Output the [x, y] coordinate of the center of the cell containing the given text.  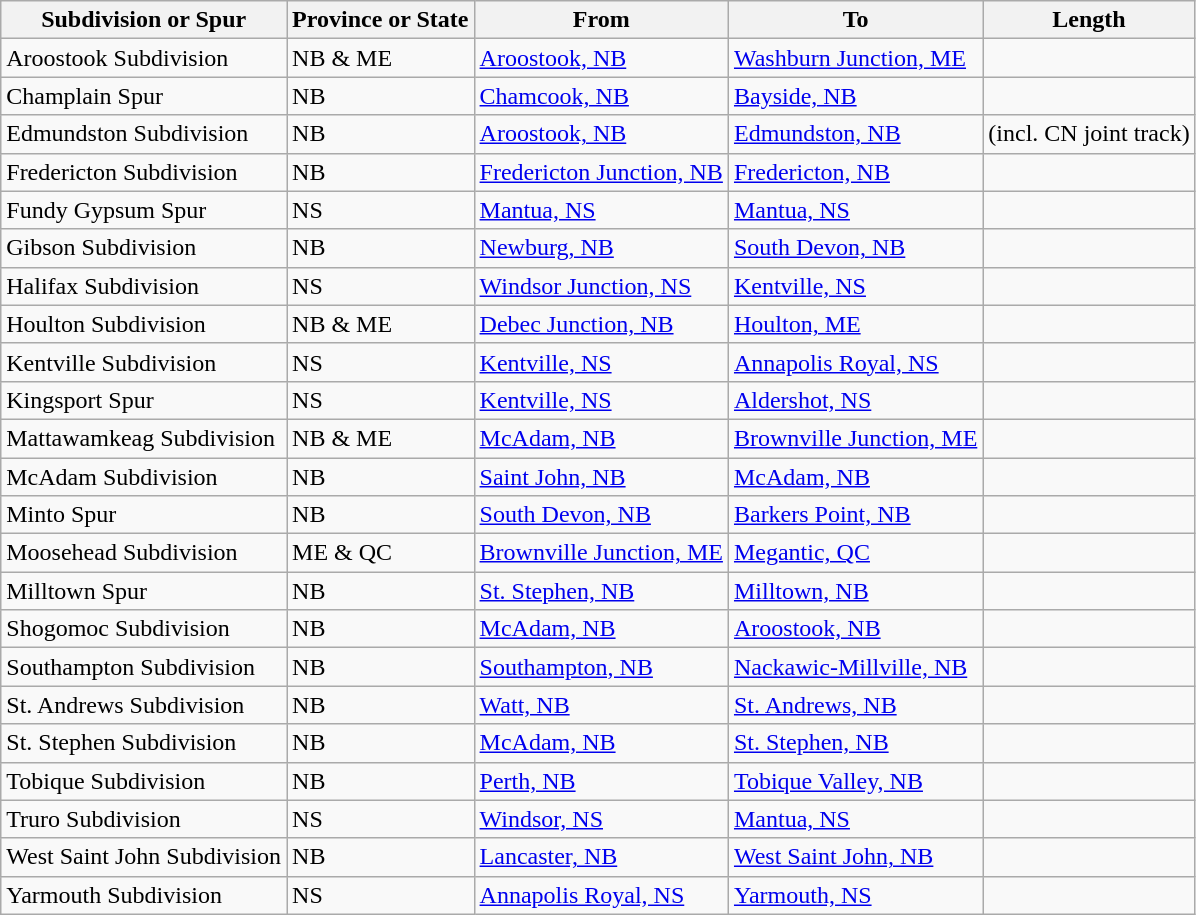
Fundy Gypsum Spur [144, 210]
Champlain Spur [144, 96]
Nackawic-Millville, NB [855, 667]
(incl. CN joint track) [1089, 134]
Milltown Spur [144, 591]
St. Andrews, NB [855, 705]
Washburn Junction, ME [855, 58]
Edmundston, NB [855, 134]
Mattawamkeag Subdivision [144, 438]
West Saint John, NB [855, 857]
Gibson Subdivision [144, 248]
Watt, NB [601, 705]
Length [1089, 20]
Chamcook, NB [601, 96]
Barkers Point, NB [855, 515]
From [601, 20]
Shogomoc Subdivision [144, 629]
Milltown, NB [855, 591]
Truro Subdivision [144, 819]
Saint John, NB [601, 477]
Southampton Subdivision [144, 667]
St. Stephen Subdivision [144, 743]
Yarmouth, NS [855, 895]
Province or State [380, 20]
Edmundston Subdivision [144, 134]
Lancaster, NB [601, 857]
Southampton, NB [601, 667]
West Saint John Subdivision [144, 857]
Houlton, ME [855, 324]
Kingsport Spur [144, 400]
Bayside, NB [855, 96]
Halifax Subdivision [144, 286]
To [855, 20]
Houlton Subdivision [144, 324]
Minto Spur [144, 515]
Yarmouth Subdivision [144, 895]
McAdam Subdivision [144, 477]
Debec Junction, NB [601, 324]
Tobique Valley, NB [855, 781]
Tobique Subdivision [144, 781]
Fredericton Junction, NB [601, 172]
ME & QC [380, 553]
Fredericton Subdivision [144, 172]
St. Andrews Subdivision [144, 705]
Aroostook Subdivision [144, 58]
Aldershot, NS [855, 400]
Fredericton, NB [855, 172]
Megantic, QC [855, 553]
Moosehead Subdivision [144, 553]
Windsor Junction, NS [601, 286]
Subdivision or Spur [144, 20]
Windsor, NS [601, 819]
Perth, NB [601, 781]
Kentville Subdivision [144, 362]
Newburg, NB [601, 248]
